Provide the (X, Y) coordinate of the cell's center where the given text is located.  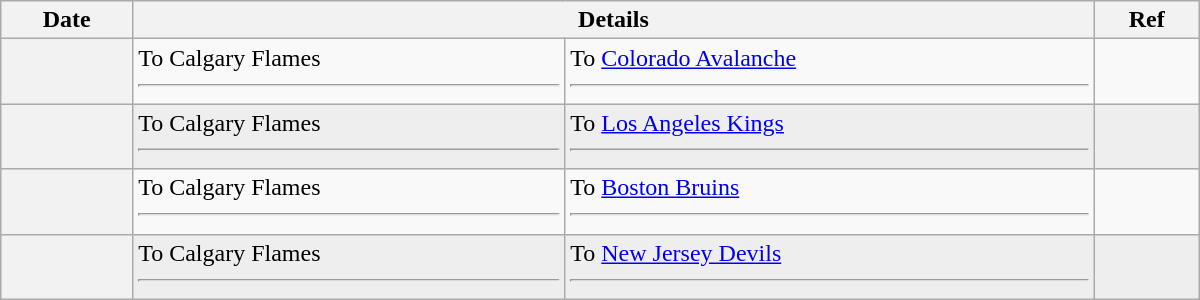
To Boston Bruins (830, 202)
Date (67, 20)
Details (614, 20)
To New Jersey Devils (830, 266)
To Los Angeles Kings (830, 136)
Ref (1146, 20)
To Colorado Avalanche (830, 72)
